Find where the given text appears and provide that cell's center as [x, y] coordinate. 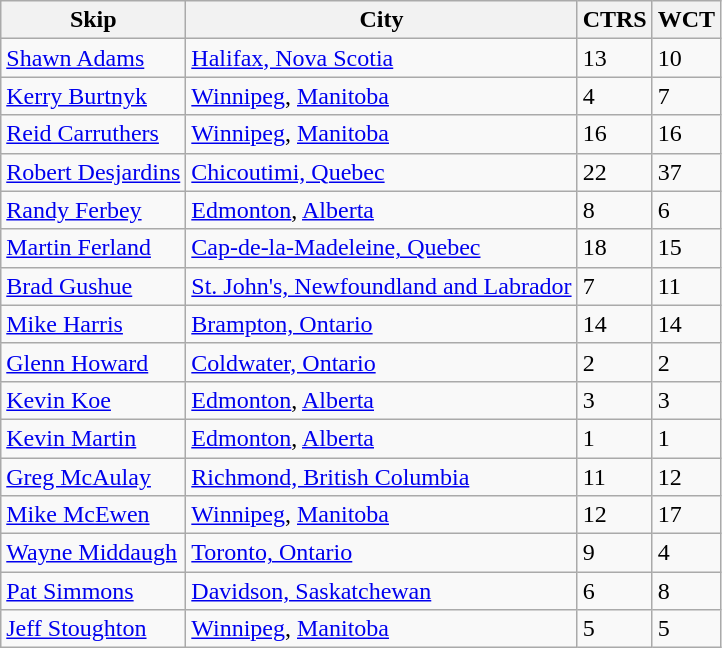
Cap-de-la-Madeleine, Quebec [382, 248]
Brampton, Ontario [382, 324]
Kerry Burtnyk [94, 96]
Pat Simmons [94, 591]
Jeff Stoughton [94, 629]
CTRS [614, 20]
Shawn Adams [94, 58]
Coldwater, Ontario [382, 362]
Wayne Middaugh [94, 553]
St. John's, Newfoundland and Labrador [382, 286]
Kevin Koe [94, 400]
17 [686, 515]
13 [614, 58]
Halifax, Nova Scotia [382, 58]
18 [614, 248]
Skip [94, 20]
Martin Ferland [94, 248]
Robert Desjardins [94, 172]
15 [686, 248]
Toronto, Ontario [382, 553]
WCT [686, 20]
Chicoutimi, Quebec [382, 172]
Kevin Martin [94, 438]
Mike Harris [94, 324]
Davidson, Saskatchewan [382, 591]
10 [686, 58]
Richmond, British Columbia [382, 477]
Brad Gushue [94, 286]
Reid Carruthers [94, 134]
37 [686, 172]
City [382, 20]
Glenn Howard [94, 362]
Greg McAulay [94, 477]
Randy Ferbey [94, 210]
9 [614, 553]
Mike McEwen [94, 515]
22 [614, 172]
